Identify which cell holds the provided text, then report its [x, y] central coordinate. 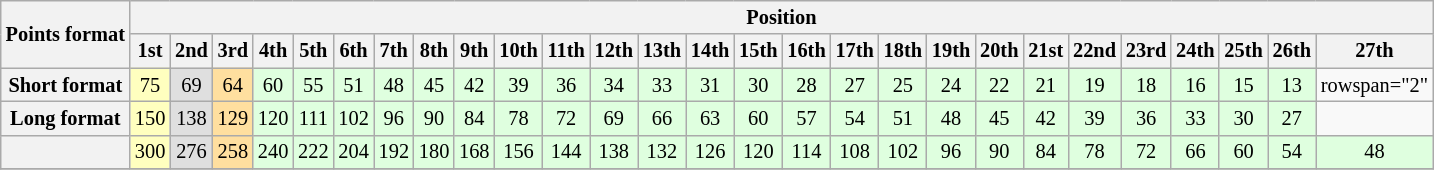
28 [806, 85]
63 [710, 118]
16 [1195, 85]
204 [353, 152]
276 [192, 152]
3rd [233, 51]
21st [1046, 51]
14th [710, 51]
8th [434, 51]
11th [566, 51]
300 [150, 152]
5th [313, 51]
15th [758, 51]
19 [1094, 85]
168 [474, 152]
2nd [192, 51]
25th [1243, 51]
16th [806, 51]
10th [518, 51]
20th [999, 51]
111 [313, 118]
13th [662, 51]
55 [313, 85]
15 [1243, 85]
31 [710, 85]
23rd [1146, 51]
19th [951, 51]
24th [1195, 51]
126 [710, 152]
132 [662, 152]
34 [614, 85]
12th [614, 51]
144 [566, 152]
Short format [66, 85]
22 [999, 85]
129 [233, 118]
Long format [66, 118]
Position [782, 17]
27th [1374, 51]
Points format [66, 34]
1st [150, 51]
240 [273, 152]
21 [1046, 85]
156 [518, 152]
108 [855, 152]
7th [394, 51]
9th [474, 51]
4th [273, 51]
26th [1292, 51]
22nd [1094, 51]
150 [150, 118]
24 [951, 85]
13 [1292, 85]
25 [903, 85]
258 [233, 152]
222 [313, 152]
18 [1146, 85]
6th [353, 51]
192 [394, 152]
75 [150, 85]
17th [855, 51]
18th [903, 51]
64 [233, 85]
180 [434, 152]
rowspan="2" [1374, 85]
114 [806, 152]
57 [806, 118]
